Output the (x, y) coordinate of the center of the cell containing the given text.  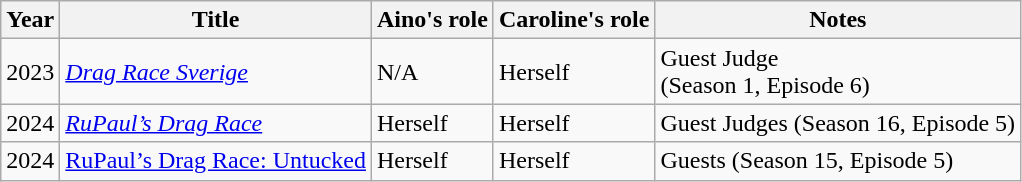
2023 (30, 72)
Guest Judges (Season 16, Episode 5) (838, 123)
Aino's role (432, 20)
Year (30, 20)
RuPaul’s Drag Race: Untucked (216, 161)
RuPaul’s Drag Race (216, 123)
Guests (Season 15, Episode 5) (838, 161)
Caroline's role (574, 20)
Drag Race Sverige (216, 72)
Guest Judge(Season 1, Episode 6) (838, 72)
Title (216, 20)
N/A (432, 72)
Notes (838, 20)
